Pinpoint the cell where the given text exists, returning its (x, y) midpoint coordinate. 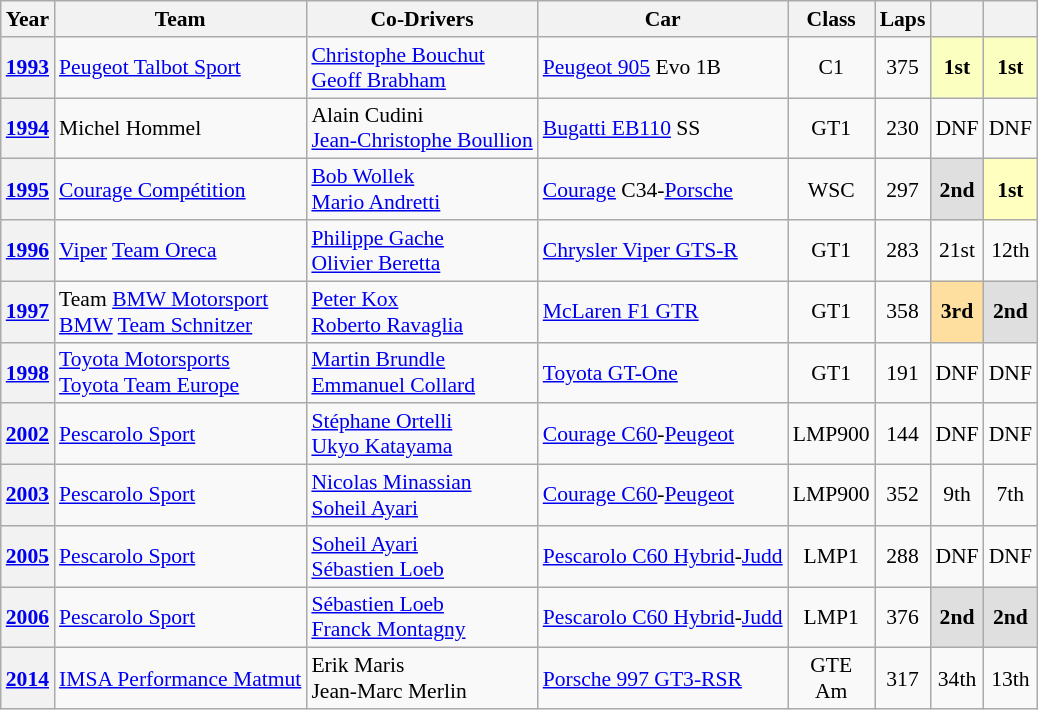
Peter Kox Roberto Ravaglia (422, 312)
Peugeot 905 Evo 1B (663, 68)
Chrysler Viper GTS-R (663, 250)
297 (903, 190)
Toyota Motorsports Toyota Team Europe (180, 372)
283 (903, 250)
Laps (903, 19)
C1 (832, 68)
1994 (28, 128)
Co-Drivers (422, 19)
2003 (28, 496)
Soheil Ayari Sébastien Loeb (422, 556)
1993 (28, 68)
13th (1010, 678)
375 (903, 68)
358 (903, 312)
2014 (28, 678)
Team (180, 19)
34th (956, 678)
7th (1010, 496)
Bugatti EB110 SS (663, 128)
Porsche 997 GT3-RSR (663, 678)
230 (903, 128)
1997 (28, 312)
9th (956, 496)
Year (28, 19)
Christophe Bouchut Geoff Brabham (422, 68)
144 (903, 434)
Peugeot Talbot Sport (180, 68)
Nicolas Minassian Soheil Ayari (422, 496)
Viper Team Oreca (180, 250)
Michel Hommel (180, 128)
Alain Cudini Jean-Christophe Boullion (422, 128)
Stéphane Ortelli Ukyo Katayama (422, 434)
WSC (832, 190)
2002 (28, 434)
Class (832, 19)
Philippe Gache Olivier Beretta (422, 250)
1996 (28, 250)
376 (903, 618)
317 (903, 678)
IMSA Performance Matmut (180, 678)
352 (903, 496)
2006 (28, 618)
Toyota GT-One (663, 372)
2005 (28, 556)
3rd (956, 312)
Courage Compétition (180, 190)
21st (956, 250)
Car (663, 19)
1998 (28, 372)
Martin Brundle Emmanuel Collard (422, 372)
1995 (28, 190)
Team BMW Motorsport BMW Team Schnitzer (180, 312)
12th (1010, 250)
Bob Wollek Mario Andretti (422, 190)
288 (903, 556)
Erik Maris Jean-Marc Merlin (422, 678)
McLaren F1 GTR (663, 312)
Courage C34-Porsche (663, 190)
Sébastien Loeb Franck Montagny (422, 618)
GTEAm (832, 678)
191 (903, 372)
